Find where the given text appears and provide that cell's center as [x, y] coordinate. 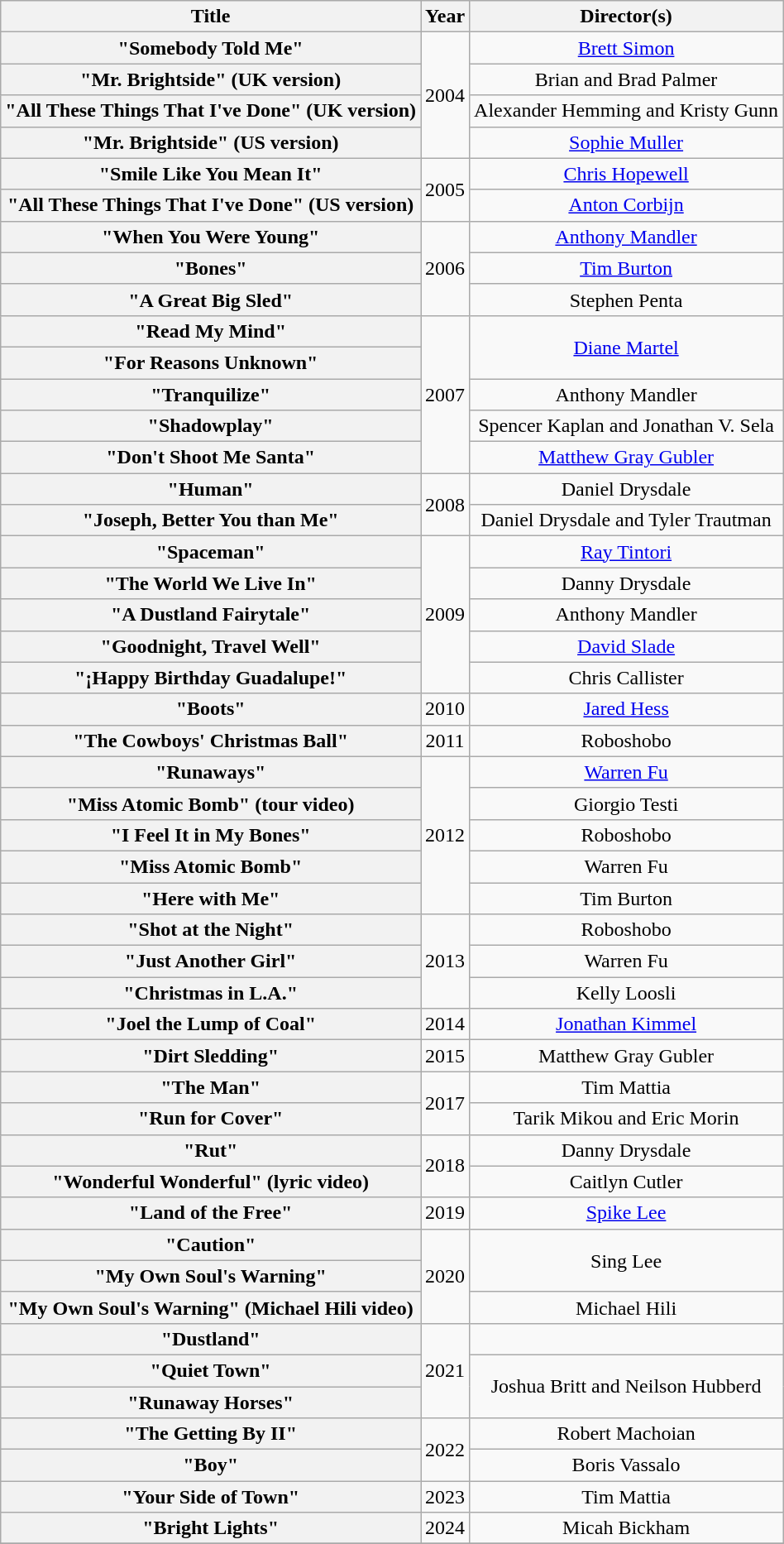
2023 [445, 1497]
"Goodnight, Travel Well" [211, 646]
"Quiet Town" [211, 1370]
"The Getting By II" [211, 1434]
Sophie Muller [627, 142]
Year [445, 17]
"My Own Soul's Warning" (Michael Hili video) [211, 1307]
Giorgio Testi [627, 803]
Boris Vassalo [627, 1465]
"Wonderful Wonderful" (lyric video) [211, 1182]
"Rut" [211, 1150]
2019 [445, 1213]
2006 [445, 268]
2011 [445, 741]
"Miss Atomic Bomb" (tour video) [211, 803]
2004 [445, 95]
"Here with Me" [211, 898]
"Joseph, Better You than Me" [211, 520]
2005 [445, 189]
Chris Hopewell [627, 174]
"Caution" [211, 1244]
2022 [445, 1450]
"Dustland" [211, 1339]
"Mr. Brightside" (US version) [211, 142]
Jared Hess [627, 709]
"Run for Cover" [211, 1119]
2012 [445, 835]
2010 [445, 709]
Anton Corbijn [627, 205]
"For Reasons Unknown" [211, 362]
Kelly Loosli [627, 993]
Sing Lee [627, 1260]
"Miss Atomic Bomb" [211, 866]
"Boy" [211, 1465]
"I Feel It in My Bones" [211, 835]
Tarik Mikou and Eric Morin [627, 1119]
2007 [445, 394]
"¡Happy Birthday Guadalupe!" [211, 678]
"Joel the Lump of Coal" [211, 1024]
"When You Were Young" [211, 237]
"Tranquilize" [211, 395]
"Land of the Free" [211, 1213]
"A Dustland Fairytale" [211, 615]
"Read My Mind" [211, 331]
2021 [445, 1370]
"Somebody Told Me" [211, 48]
"All These Things That I've Done" (US version) [211, 205]
"Bright Lights" [211, 1528]
Daniel Drysdale [627, 489]
Chris Callister [627, 678]
2020 [445, 1276]
Spike Lee [627, 1213]
"Boots" [211, 709]
"Your Side of Town" [211, 1497]
"Runaways" [211, 772]
"My Own Soul's Warning" [211, 1276]
2009 [445, 615]
Alexander Hemming and Kristy Gunn [627, 111]
2015 [445, 1056]
Jonathan Kimmel [627, 1024]
"Christmas in L.A." [211, 993]
Caitlyn Cutler [627, 1182]
"The Cowboys' Christmas Ball" [211, 741]
Stephen Penta [627, 300]
Micah Bickham [627, 1528]
2008 [445, 505]
Diane Martel [627, 347]
2017 [445, 1103]
Brett Simon [627, 48]
"A Great Big Sled" [211, 300]
Michael Hili [627, 1307]
"Just Another Girl" [211, 961]
Director(s) [627, 17]
Daniel Drysdale and Tyler Trautman [627, 520]
"Mr. Brightside" (UK version) [211, 79]
Brian and Brad Palmer [627, 79]
Title [211, 17]
Robert Machoian [627, 1434]
2018 [445, 1166]
Joshua Britt and Neilson Hubberd [627, 1386]
"All These Things That I've Done" (UK version) [211, 111]
"Don't Shoot Me Santa" [211, 458]
"Dirt Sledding" [211, 1056]
David Slade [627, 646]
2013 [445, 961]
"The Man" [211, 1087]
2024 [445, 1528]
"Runaway Horses" [211, 1403]
"Bones" [211, 268]
Ray Tintori [627, 552]
Spencer Kaplan and Jonathan V. Sela [627, 426]
"Human" [211, 489]
"Shot at the Night" [211, 930]
"Shadowplay" [211, 426]
2014 [445, 1024]
"Smile Like You Mean It" [211, 174]
"Spaceman" [211, 552]
"The World We Live In" [211, 583]
